Output the (X, Y) coordinate of the center of the cell containing the given text.  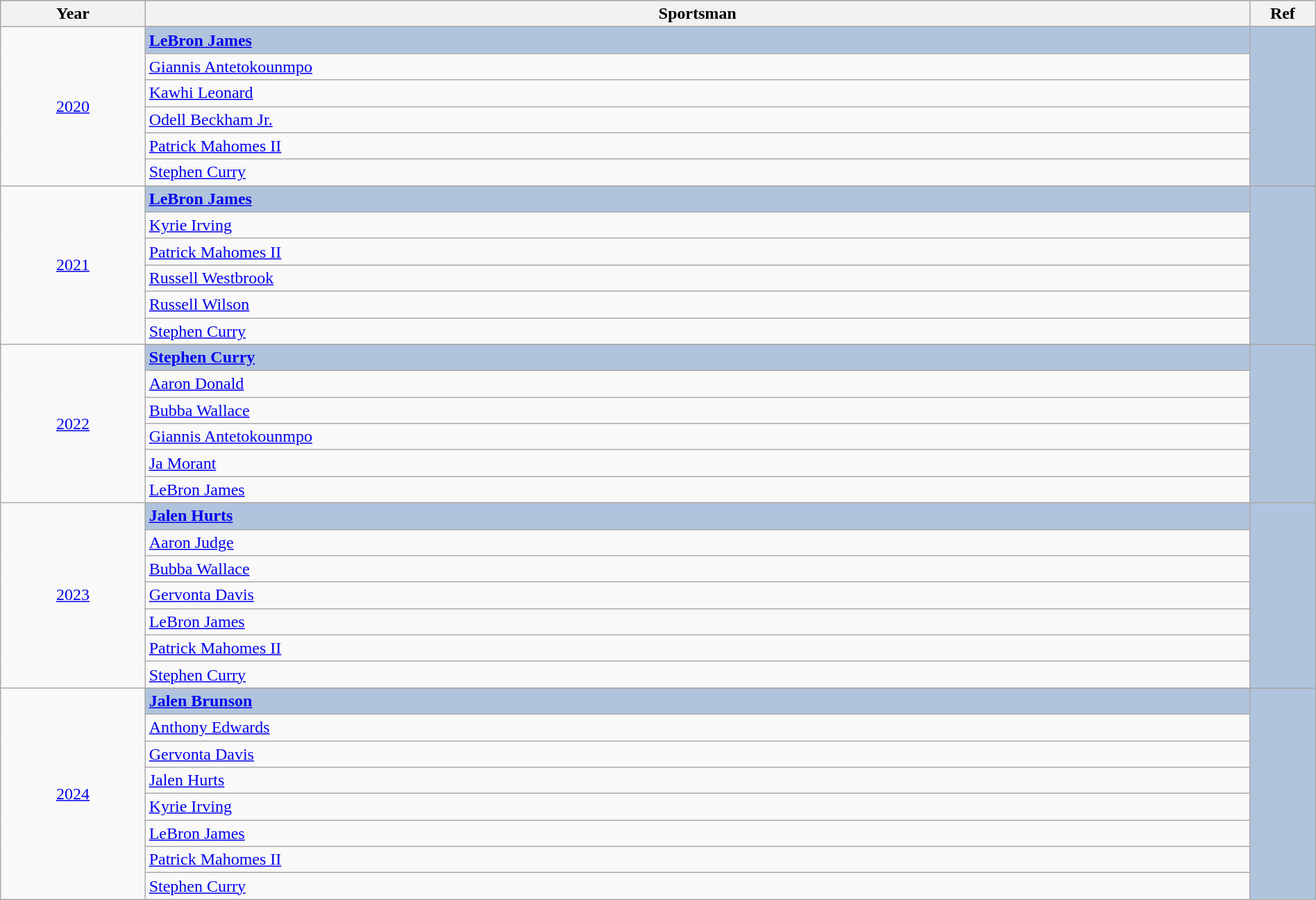
Aaron Donald (697, 384)
Year (73, 14)
Anthony Edwards (697, 727)
2021 (73, 265)
Odell Beckham Jr. (697, 119)
Jalen Brunson (697, 701)
Sportsman (697, 14)
2023 (73, 595)
Aaron Judge (697, 542)
Russell Wilson (697, 304)
Ref (1283, 14)
Kawhi Leonard (697, 93)
2024 (73, 793)
2022 (73, 424)
2020 (73, 106)
Ja Morant (697, 463)
Russell Westbrook (697, 278)
